Determine the [x, y] coordinate at the center of the cell enclosing the given text.  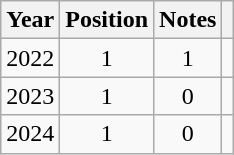
2024 [30, 134]
Notes [188, 20]
Year [30, 20]
Position [107, 20]
2023 [30, 96]
2022 [30, 58]
